Determine the [x, y] coordinate at the center of the cell enclosing the given text.  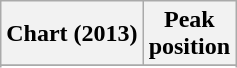
Peak position [189, 34]
Chart (2013) [72, 34]
